Provide the (X, Y) coordinate of the cell's center where the given text is located.  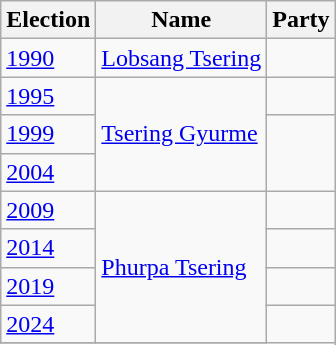
1995 (48, 96)
Name (182, 20)
2009 (48, 210)
1999 (48, 134)
2004 (48, 172)
Party (301, 20)
Lobsang Tsering (182, 58)
2014 (48, 248)
Election (48, 20)
2024 (48, 324)
Phurpa Tsering (182, 267)
1990 (48, 58)
2019 (48, 286)
Tsering Gyurme (182, 134)
